Search for the cell housing the specified text and yield its [x, y] center coordinate. 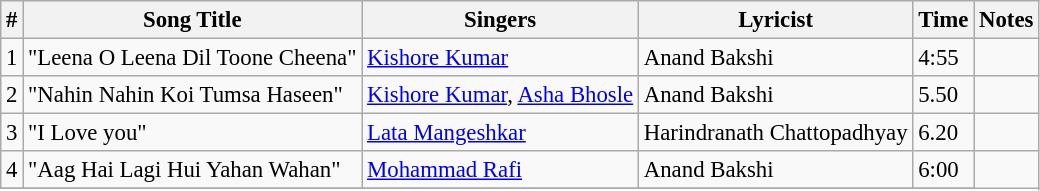
"Leena O Leena Dil Toone Cheena" [192, 58]
Song Title [192, 20]
Lyricist [775, 20]
5.50 [944, 95]
4 [12, 170]
3 [12, 133]
Time [944, 20]
6.20 [944, 133]
Harindranath Chattopadhyay [775, 133]
Lata Mangeshkar [500, 133]
Singers [500, 20]
Notes [1006, 20]
"I Love you" [192, 133]
2 [12, 95]
Kishore Kumar, Asha Bhosle [500, 95]
# [12, 20]
1 [12, 58]
Mohammad Rafi [500, 170]
Kishore Kumar [500, 58]
"Nahin Nahin Koi Tumsa Haseen" [192, 95]
6:00 [944, 170]
4:55 [944, 58]
"Aag Hai Lagi Hui Yahan Wahan" [192, 170]
